Determine the [X, Y] coordinate at the center of the cell enclosing the given text.  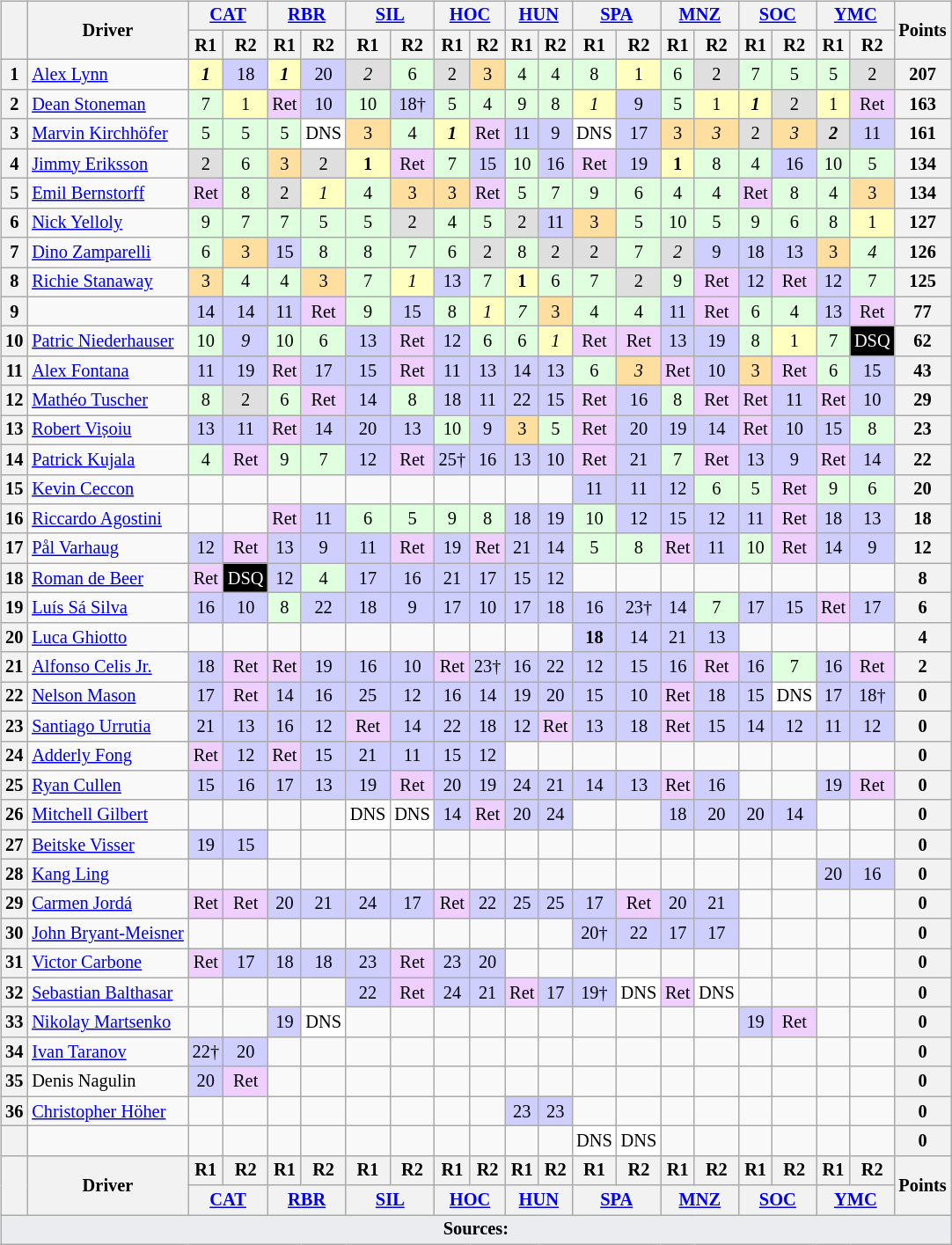
26 [14, 815]
Pål Varhaug [107, 548]
32 [14, 992]
Kang Ling [107, 875]
25† [452, 459]
Alex Fontana [107, 371]
126 [923, 253]
Carmen Jordá [107, 904]
Patrick Kujala [107, 459]
43 [923, 371]
Mathéo Tuscher [107, 400]
31 [14, 963]
Sebastian Balthasar [107, 992]
28 [14, 875]
Dino Zamparelli [107, 253]
34 [14, 1052]
35 [14, 1081]
Victor Carbone [107, 963]
Nelson Mason [107, 697]
36 [14, 1111]
Christopher Höher [107, 1111]
62 [923, 341]
77 [923, 311]
Alex Lynn [107, 75]
Luca Ghiotto [107, 637]
22† [206, 1052]
Sources: [475, 1230]
127 [923, 223]
161 [923, 134]
Adderly Fong [107, 756]
Ryan Cullen [107, 786]
Denis Nagulin [107, 1081]
125 [923, 282]
33 [14, 1022]
Dean Stoneman [107, 105]
John Bryant-Meisner [107, 934]
Santiago Urrutia [107, 726]
Luís Sá Silva [107, 608]
Richie Stanaway [107, 282]
163 [923, 105]
Roman de Beer [107, 578]
Jimmy Eriksson [107, 164]
Alfonso Celis Jr. [107, 667]
Nikolay Martsenko [107, 1022]
Beitske Visser [107, 845]
27 [14, 845]
207 [923, 75]
Mitchell Gilbert [107, 815]
Riccardo Agostini [107, 519]
Emil Bernstorff [107, 194]
Robert Vișoiu [107, 430]
30 [14, 934]
Ivan Taranov [107, 1052]
Marvin Kirchhöfer [107, 134]
19† [594, 992]
Patric Niederhauser [107, 341]
Kevin Ceccon [107, 489]
20† [594, 934]
Nick Yelloly [107, 223]
